For the text-containing cell, return its midpoint in [x, y] coordinate format. 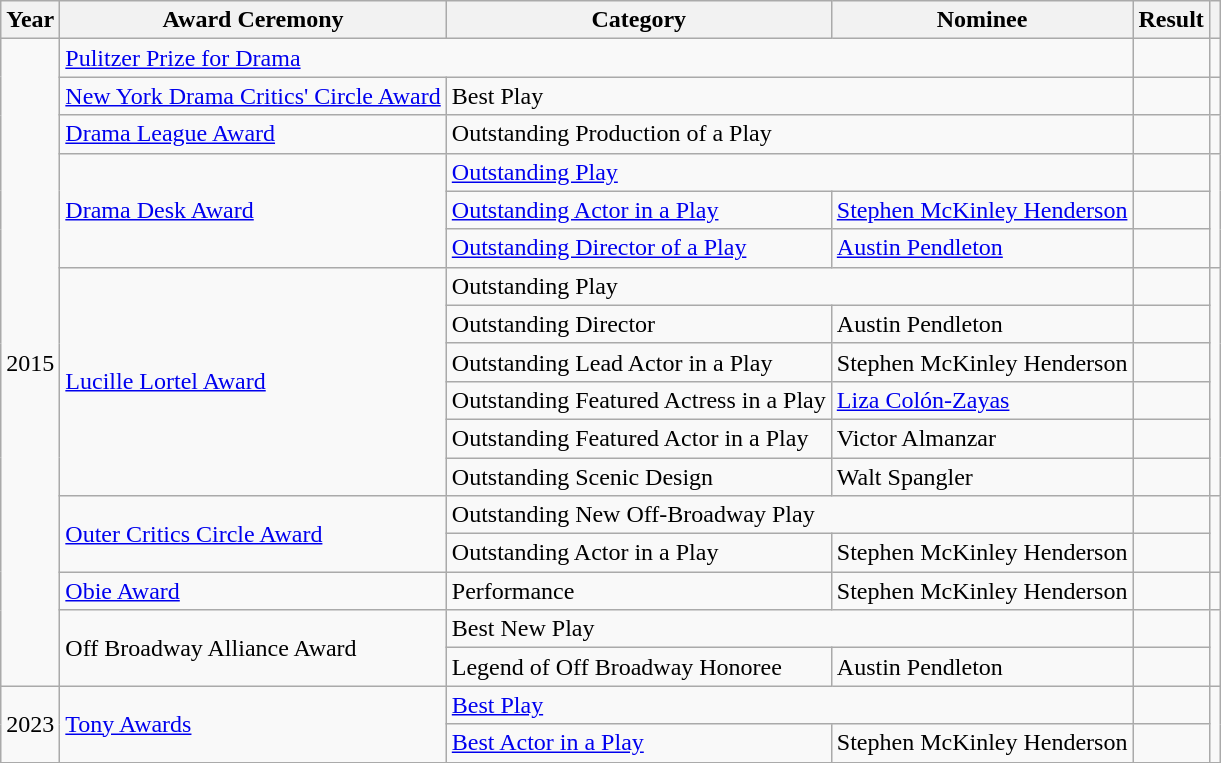
Tony Awards [253, 724]
Lucille Lortel Award [253, 381]
Award Ceremony [253, 20]
Outstanding Featured Actress in a Play [638, 400]
Outstanding New Off-Broadway Play [790, 515]
Walt Spangler [982, 477]
Result [1171, 20]
Off Broadway Alliance Award [253, 648]
Obie Award [253, 591]
Outstanding Scenic Design [638, 477]
Victor Almanzar [982, 438]
New York Drama Critics' Circle Award [253, 96]
Pulitzer Prize for Drama [596, 58]
Drama Desk Award [253, 210]
Outstanding Lead Actor in a Play [638, 362]
Legend of Off Broadway Honoree [638, 667]
Outstanding Production of a Play [790, 134]
Liza Colón-Zayas [982, 400]
Outstanding Director [638, 324]
Outstanding Featured Actor in a Play [638, 438]
Category [638, 20]
Drama League Award [253, 134]
Performance [638, 591]
Outer Critics Circle Award [253, 534]
Best Actor in a Play [638, 743]
Outstanding Director of a Play [638, 248]
Year [30, 20]
Best New Play [790, 629]
2015 [30, 362]
2023 [30, 724]
Nominee [982, 20]
